Return [X, Y] of the center of cell containing provided text 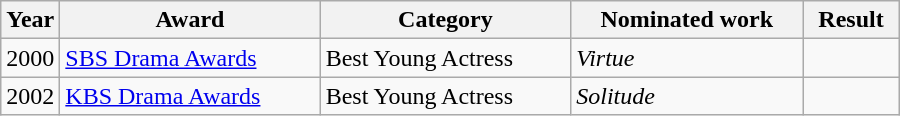
SBS Drama Awards [190, 58]
2000 [30, 58]
Category [446, 20]
Nominated work [687, 20]
2002 [30, 96]
Virtue [687, 58]
Award [190, 20]
KBS Drama Awards [190, 96]
Solitude [687, 96]
Year [30, 20]
Result [852, 20]
